Extract the [X, Y] coordinate from the center of the cell holding the provided text.  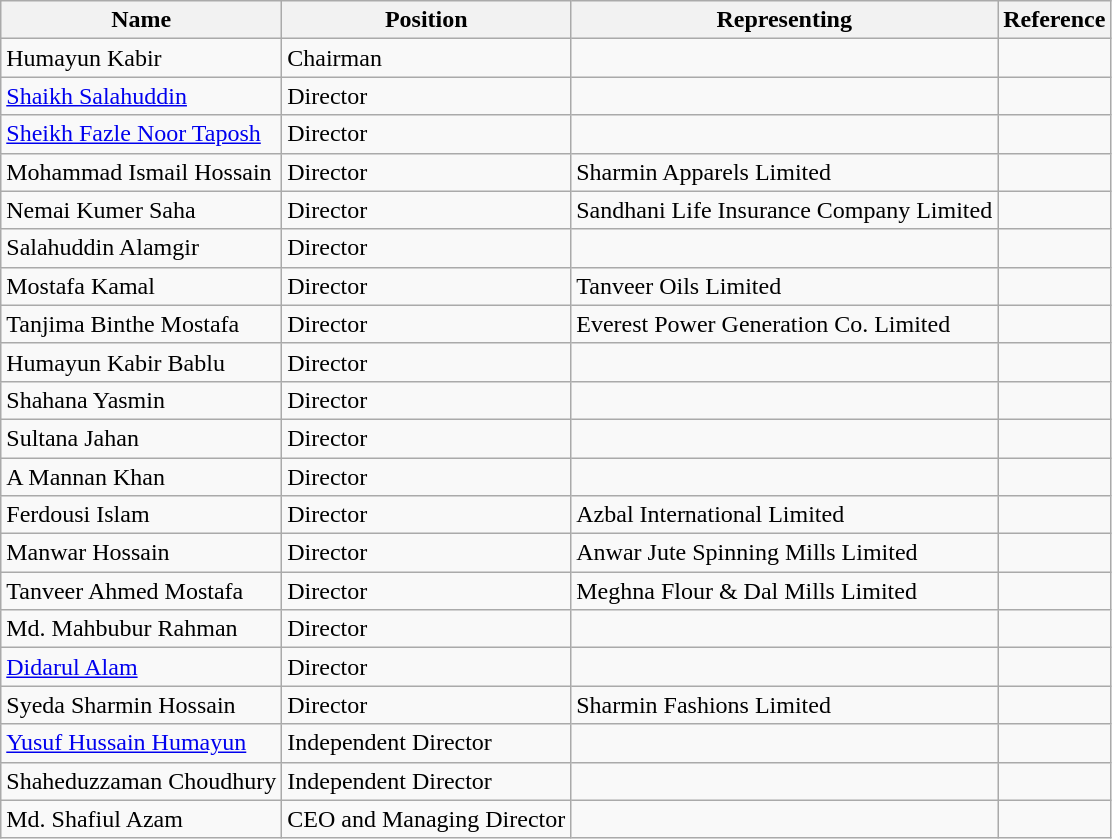
Ferdousi Islam [142, 515]
Mostafa Kamal [142, 286]
Azbal International Limited [784, 515]
Shaikh Salahuddin [142, 96]
Humayun Kabir Bablu [142, 362]
Sheikh Fazle Noor Taposh [142, 134]
Sharmin Apparels Limited [784, 172]
Mohammad Ismail Hossain [142, 172]
Sharmin Fashions Limited [784, 705]
Tanveer Ahmed Mostafa [142, 591]
Md. Mahbubur Rahman [142, 629]
Representing [784, 20]
CEO and Managing Director [426, 819]
Nemai Kumer Saha [142, 210]
Reference [1054, 20]
Meghna Flour & Dal Mills Limited [784, 591]
Salahuddin Alamgir [142, 248]
Humayun Kabir [142, 58]
Shaheduzzaman Choudhury [142, 781]
Manwar Hossain [142, 553]
Everest Power Generation Co. Limited [784, 324]
Name [142, 20]
Syeda Sharmin Hossain [142, 705]
Tanveer Oils Limited [784, 286]
A Mannan Khan [142, 477]
Yusuf Hussain Humayun [142, 743]
Chairman [426, 58]
Tanjima Binthe Mostafa [142, 324]
Anwar Jute Spinning Mills Limited [784, 553]
Md. Shafiul Azam [142, 819]
Didarul Alam [142, 667]
Shahana Yasmin [142, 400]
Position [426, 20]
Sandhani Life Insurance Company Limited [784, 210]
Sultana Jahan [142, 438]
